Determine the [x, y] coordinate at the center of the cell enclosing the given text.  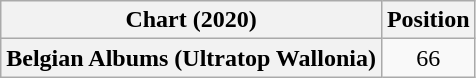
Position [428, 20]
Chart (2020) [192, 20]
Belgian Albums (Ultratop Wallonia) [192, 58]
66 [428, 58]
